Output the [X, Y] coordinate of the center of the cell containing the given text.  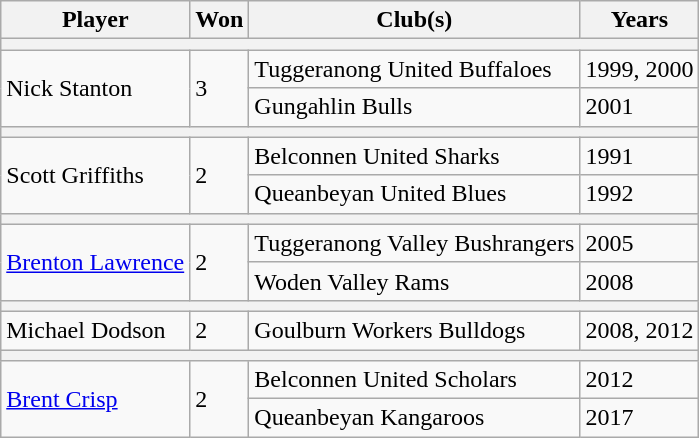
Nick Stanton [96, 88]
Scott Griffiths [96, 175]
Brent Crisp [96, 399]
Belconnen United Sharks [414, 156]
Belconnen United Scholars [414, 380]
Player [96, 20]
Queanbeyan Kangaroos [414, 418]
3 [220, 88]
Tuggeranong Valley Bushrangers [414, 243]
2001 [640, 107]
Gungahlin Bulls [414, 107]
2008 [640, 281]
Years [640, 20]
Tuggeranong United Buffaloes [414, 69]
Michael Dodson [96, 330]
1991 [640, 156]
2008, 2012 [640, 330]
Goulburn Workers Bulldogs [414, 330]
2012 [640, 380]
Club(s) [414, 20]
1999, 2000 [640, 69]
2017 [640, 418]
Won [220, 20]
Brenton Lawrence [96, 262]
Woden Valley Rams [414, 281]
Queanbeyan United Blues [414, 194]
2005 [640, 243]
1992 [640, 194]
